Detect which cell encompasses the target text, then output its (x, y) center coordinate. 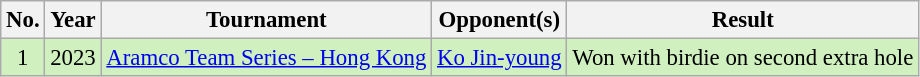
Year (73, 20)
No. (23, 20)
Aramco Team Series – Hong Kong (266, 58)
Result (743, 20)
2023 (73, 58)
1 (23, 58)
Ko Jin-young (500, 58)
Tournament (266, 20)
Won with birdie on second extra hole (743, 58)
Opponent(s) (500, 20)
